Output the (x, y) coordinate of the center of the cell containing the given text.  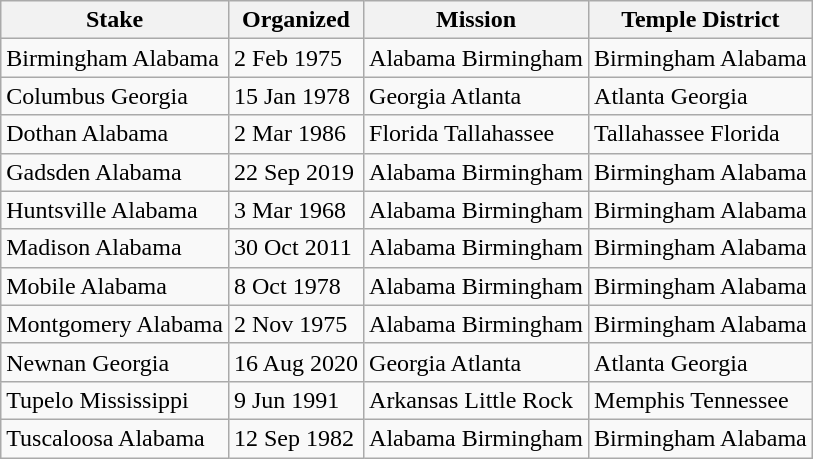
Montgomery Alabama (115, 324)
15 Jan 1978 (296, 96)
8 Oct 1978 (296, 286)
3 Mar 1968 (296, 210)
Newnan Georgia (115, 362)
Madison Alabama (115, 248)
30 Oct 2011 (296, 248)
2 Mar 1986 (296, 134)
Mission (476, 20)
Memphis Tennessee (701, 400)
Gadsden Alabama (115, 172)
Tuscaloosa Alabama (115, 438)
Huntsville Alabama (115, 210)
Tallahassee Florida (701, 134)
Columbus Georgia (115, 96)
Florida Tallahassee (476, 134)
Arkansas Little Rock (476, 400)
Dothan Alabama (115, 134)
2 Nov 1975 (296, 324)
Mobile Alabama (115, 286)
9 Jun 1991 (296, 400)
Tupelo Mississippi (115, 400)
22 Sep 2019 (296, 172)
12 Sep 1982 (296, 438)
2 Feb 1975 (296, 58)
16 Aug 2020 (296, 362)
Temple District (701, 20)
Organized (296, 20)
Stake (115, 20)
